From the cell containing the given text, extract its center point as [x, y] coordinate. 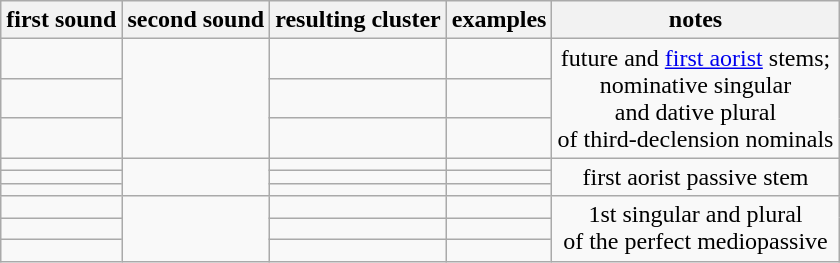
notes [696, 20]
resulting cluster [358, 20]
second sound [196, 20]
examples [499, 20]
first aorist passive stem [696, 177]
1st singular and pluralof the perfect mediopassive [696, 228]
future and first aorist stems;nominative singularand dative pluralof third-declension nominals [696, 98]
first sound [62, 20]
